Search for the cell housing the specified text and yield its (X, Y) center coordinate. 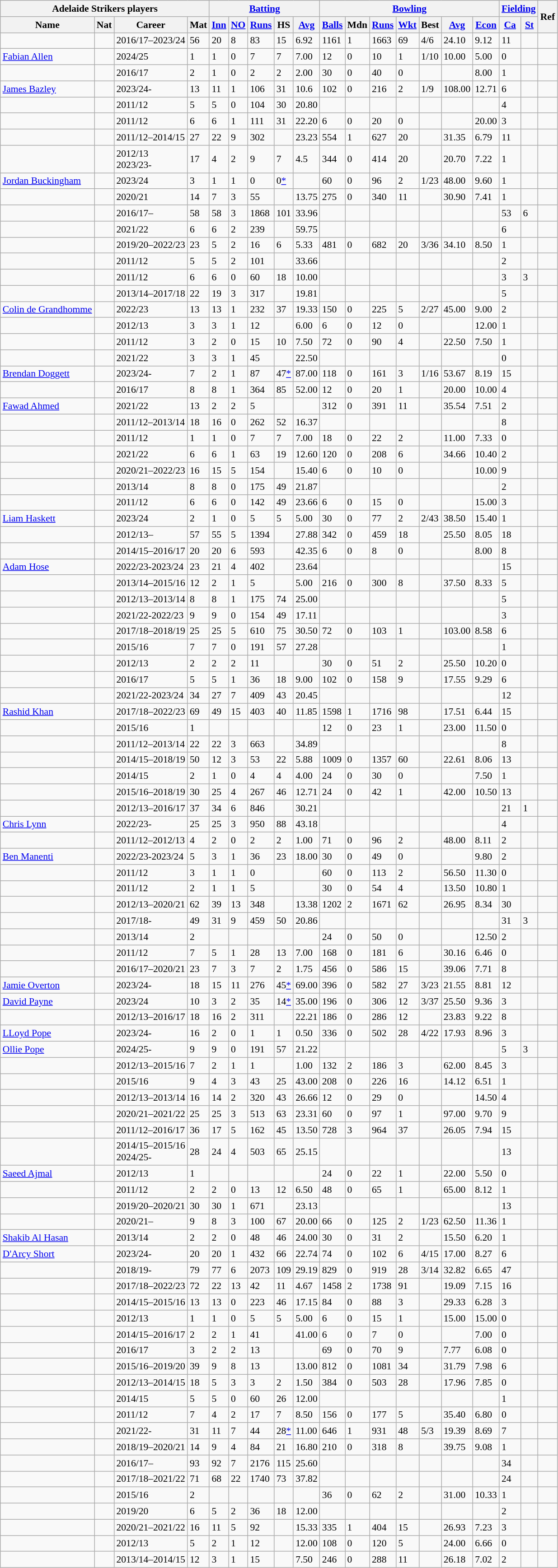
9.36 (486, 1001)
56.50 (457, 873)
919 (383, 1270)
65.00 (457, 1190)
132 (333, 1065)
481 (333, 245)
312 (333, 406)
6.20 (486, 1238)
302 (261, 137)
0.50 (306, 1033)
1740 (261, 1479)
26.18 (457, 1560)
7.98 (486, 1367)
1.50 (306, 1383)
100 (261, 1222)
8.58 (486, 631)
Ref (548, 16)
582 (383, 985)
30.90 (457, 197)
25.00 (306, 599)
1868 (261, 213)
210 (333, 1447)
8.69 (486, 1431)
10.33 (486, 1495)
D'Arcy Short (47, 1254)
75 (284, 631)
35 (261, 1001)
Balls (333, 25)
177 (383, 1415)
181 (383, 953)
2011/12–2014/15 (150, 137)
47 (510, 1270)
1738 (383, 1286)
1/10 (430, 57)
2016/17–2020/21 (150, 969)
20.86 (306, 921)
6.79 (486, 137)
9.60 (486, 181)
404 (383, 1527)
Brendan Doggett (47, 374)
10.20 (486, 664)
2018/19–2020/21 (150, 1447)
6.66 (486, 1544)
1394 (261, 535)
29.33 (457, 1303)
26.95 (457, 905)
HS (284, 25)
42.35 (306, 551)
59.75 (306, 229)
125 (383, 1222)
10.6 (306, 89)
5/3 (430, 1431)
69.00 (306, 985)
Econ (486, 25)
2021/22-2023/24 (150, 696)
103.00 (457, 631)
1357 (383, 760)
30.21 (306, 808)
Nat (104, 25)
26.93 (457, 1527)
7.71 (486, 969)
2014/15–2018/19 (150, 760)
554 (333, 137)
28* (284, 1431)
1081 (383, 1367)
21.87 (306, 487)
7.85 (486, 1383)
3/14 (430, 1270)
53.67 (457, 374)
2/43 (430, 519)
320 (261, 1098)
41 (261, 1335)
17.96 (457, 1383)
2012/13–2020/21 (150, 905)
2013/14–2014/15 (150, 1560)
87 (261, 374)
12.50 (486, 937)
115 (284, 1463)
Fielding (519, 9)
3/36 (430, 245)
8.27 (486, 1254)
5.88 (306, 760)
335 (333, 1527)
8.11 (486, 841)
91 (408, 1286)
8.05 (486, 535)
Name (47, 25)
33.66 (306, 261)
646 (333, 1431)
37.82 (306, 1479)
Saeed Ajmal (47, 1174)
2.00 (306, 73)
391 (383, 406)
35.00 (306, 1001)
29.19 (306, 1270)
9.29 (486, 679)
2011/12–2016/17 (150, 1130)
2016/17–2023/24 (150, 41)
10.40 (486, 455)
10.50 (486, 792)
9.70 (486, 1114)
98 (408, 712)
7.15 (486, 1286)
168 (333, 953)
225 (383, 310)
593 (261, 551)
19.33 (306, 310)
2/27 (430, 310)
97 (383, 1114)
432 (261, 1254)
2015/16–2019/20 (150, 1367)
22.21 (306, 1017)
Fawad Ahmed (47, 406)
106 (261, 89)
1/16 (430, 374)
22.61 (457, 760)
286 (383, 1017)
348 (261, 905)
340 (383, 197)
23.13 (306, 1206)
27.88 (306, 535)
45.00 (457, 310)
17.55 (457, 679)
671 (261, 1206)
Liam Haskett (47, 519)
456 (333, 969)
Career (150, 25)
2014/15–2015/162024/25- (150, 1151)
27.28 (306, 647)
13.00 (306, 1367)
32.82 (457, 1270)
2073 (261, 1270)
2012/13–2014/15 (150, 1383)
9.22 (486, 1017)
23.83 (457, 1017)
414 (383, 159)
8.12 (486, 1190)
67 (284, 1222)
108.00 (457, 89)
4.00 (306, 776)
43.18 (306, 824)
728 (333, 1130)
8.45 (486, 1065)
NO (239, 25)
Fabian Allen (47, 57)
62.50 (457, 1222)
267 (261, 792)
409 (261, 696)
5.33 (306, 245)
23.31 (306, 1114)
403 (261, 712)
5.50 (486, 1174)
300 (383, 583)
18.00 (306, 856)
829 (333, 1270)
342 (333, 535)
17.51 (457, 712)
2019/20–2022/23 (150, 245)
311 (261, 1017)
17.15 (306, 1303)
7.23 (486, 1527)
4.67 (306, 1286)
19.81 (306, 293)
6.08 (486, 1350)
162 (261, 1130)
Mdn (358, 25)
1663 (383, 41)
7.77 (457, 1350)
11.85 (306, 712)
Jamie Overton (47, 985)
103 (383, 631)
14* (284, 1001)
336 (333, 1033)
56 (198, 41)
6.92 (306, 41)
24.10 (457, 41)
2013/14–2017/18 (150, 293)
812 (333, 1367)
1598 (333, 712)
2176 (261, 1463)
51 (383, 664)
8.19 (486, 374)
9.12 (486, 41)
31.79 (457, 1367)
Mat (198, 25)
502 (383, 1033)
2015/16–2018/19 (150, 792)
2012/132023/23- (150, 159)
73 (284, 1479)
30.50 (306, 631)
26.05 (457, 1130)
17.00 (457, 1254)
39.06 (457, 969)
2020/21– (150, 1222)
52.00 (306, 390)
11.30 (486, 873)
22.74 (306, 1254)
2022/23 (150, 310)
23.64 (306, 567)
239 (261, 229)
20.45 (306, 696)
111 (261, 121)
2021/22-2022/23 (150, 615)
964 (383, 1130)
2012/13–2015/16 (150, 1065)
Chris Lynn (47, 824)
29 (383, 1098)
LLoyd Pope (47, 1033)
79 (198, 1270)
35.40 (457, 1415)
846 (261, 808)
108 (333, 1544)
22.20 (306, 121)
14.12 (457, 1082)
37.50 (457, 583)
3/37 (430, 1001)
1161 (333, 41)
513 (261, 1114)
St (529, 25)
21.55 (457, 985)
15.33 (306, 1527)
8.34 (486, 905)
118 (333, 374)
34.66 (457, 455)
7.94 (486, 1130)
2017/18- (150, 921)
262 (261, 422)
246 (333, 1560)
2024/25- (150, 1050)
931 (383, 1431)
31.35 (457, 137)
16.80 (306, 1447)
1671 (383, 905)
Bowling (409, 9)
21.22 (306, 1050)
87.00 (306, 374)
20.70 (457, 159)
17.11 (306, 615)
30.16 (457, 953)
39.75 (457, 1447)
950 (261, 824)
2020/21–2022/23 (150, 470)
Batting (264, 9)
83 (261, 41)
9.80 (486, 856)
161 (383, 374)
25.60 (306, 1463)
6.50 (306, 1190)
11.36 (486, 1222)
2020/21 (150, 197)
47* (284, 374)
6.28 (486, 1303)
Jordan Buckingham (47, 181)
7.02 (486, 1560)
1/9 (430, 89)
15.50 (457, 1238)
23.23 (306, 137)
12.60 (306, 455)
Inn (219, 25)
1009 (333, 760)
34.10 (457, 245)
7.51 (486, 406)
23.66 (306, 503)
1458 (333, 1286)
4/6 (430, 41)
35.54 (457, 406)
Ben Manenti (47, 856)
7.22 (486, 159)
19.39 (457, 1431)
James Bazley (47, 89)
70 (383, 1350)
384 (333, 1383)
Ollie Pope (47, 1050)
26.66 (306, 1098)
2017/18–2021/22 (150, 1479)
85 (284, 390)
610 (261, 631)
Shakib Al Hasan (47, 1238)
586 (383, 969)
Rashid Khan (47, 712)
682 (383, 245)
2019/20–2020/21 (150, 1206)
396 (333, 985)
11.50 (486, 728)
2021/22- (150, 1431)
22.00 (457, 1174)
275 (333, 197)
13.75 (306, 197)
90 (383, 342)
2014/15–2015/16 (150, 1303)
196 (333, 1001)
8.33 (486, 583)
1.75 (306, 969)
David Payne (47, 1001)
Best (430, 25)
33.96 (306, 213)
8.81 (486, 985)
52 (284, 422)
20.80 (306, 105)
232 (261, 310)
68 (219, 1479)
31.00 (457, 1495)
4/22 (430, 1033)
6.65 (486, 1270)
113 (383, 873)
25.15 (306, 1151)
663 (261, 744)
0* (284, 181)
288 (383, 1560)
627 (383, 137)
14.50 (486, 1098)
6.46 (486, 953)
6.51 (486, 1082)
42.00 (457, 792)
317 (261, 293)
Colin de Grandhomme (47, 310)
Adam Hose (47, 567)
43.00 (306, 1082)
19.09 (457, 1286)
1716 (383, 712)
45* (284, 985)
10.80 (486, 889)
344 (333, 159)
8.06 (486, 760)
226 (383, 1082)
62.00 (457, 1065)
104 (261, 105)
318 (383, 1447)
276 (261, 985)
2018/19- (150, 1270)
Ca (510, 25)
1202 (333, 905)
158 (383, 679)
109 (284, 1270)
2024/25 (150, 57)
223 (261, 1303)
97.00 (457, 1114)
150 (333, 310)
2012/13– (150, 535)
44 (261, 1431)
6.00 (306, 326)
402 (261, 567)
38.50 (457, 519)
2013/14–2015/16 (150, 583)
2017/18–2018/19 (150, 631)
2011/12–2012/13 (150, 841)
2019/20 (150, 1512)
9.08 (486, 1447)
2022/23- (150, 824)
156 (333, 1415)
34.89 (306, 744)
6.44 (486, 712)
306 (383, 1001)
23.00 (457, 728)
93 (198, 1463)
17.93 (457, 1033)
13.38 (306, 905)
54 (383, 889)
4.5 (306, 159)
6.80 (486, 1415)
Adelaide Strikers players (105, 9)
41.00 (306, 1335)
26 (284, 1399)
7.41 (486, 197)
4/15 (430, 1254)
8.96 (486, 1033)
142 (261, 503)
7.33 (486, 438)
16.37 (306, 422)
3/23 (430, 985)
Wkt (408, 25)
364 (261, 390)
